Detect which cell encompasses the target text, then output its [x, y] center coordinate. 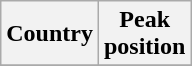
Country [50, 34]
Peakposition [144, 34]
